Output the [x, y] coordinate of the center of the cell containing the given text.  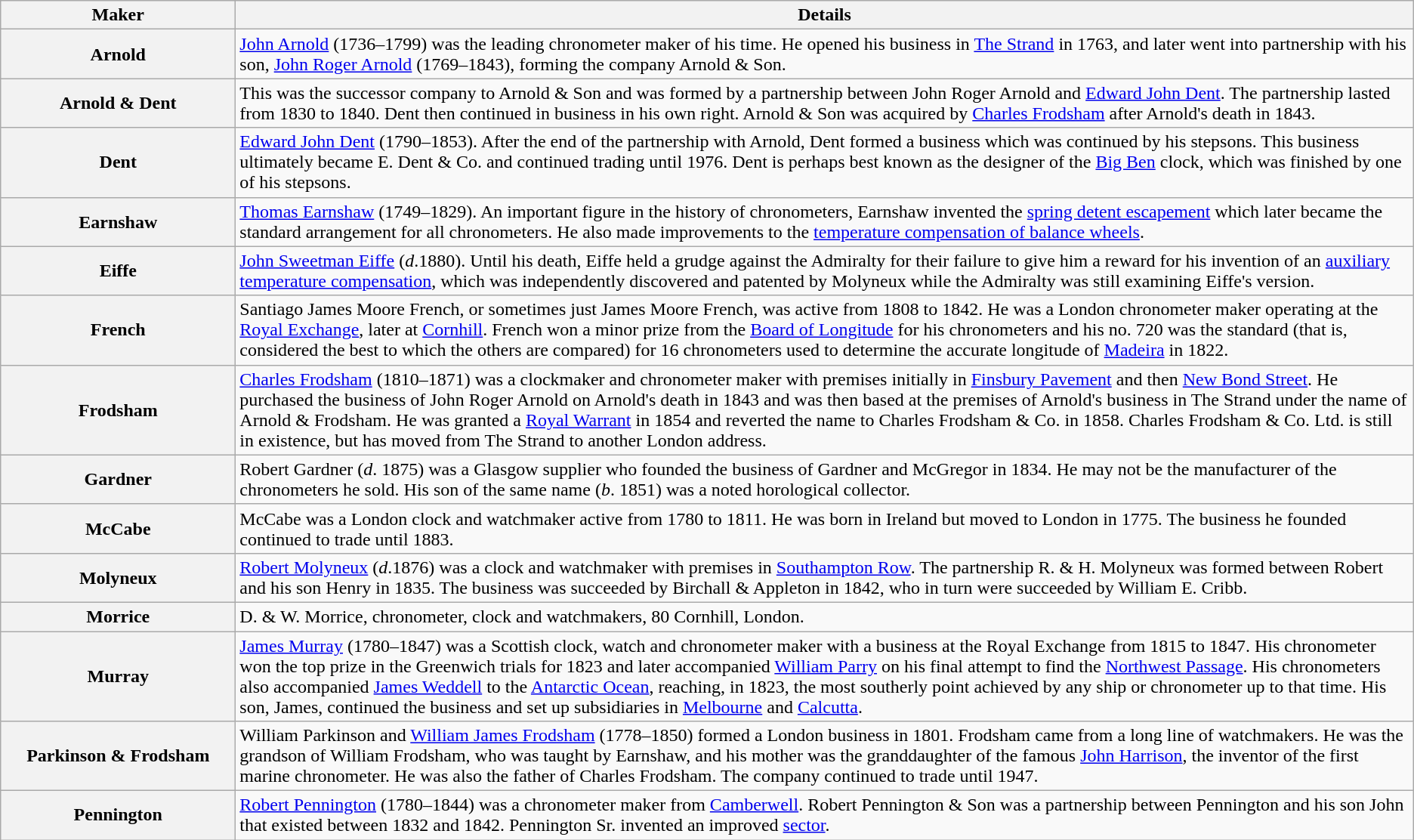
D. & W. Morrice, chronometer, clock and watchmakers, 80 Cornhill, London. [825, 616]
Maker [118, 15]
Pennington [118, 816]
Frodsham [118, 409]
Molyneux [118, 577]
Arnold [118, 54]
Arnold & Dent [118, 103]
McCabe [118, 529]
Dent [118, 162]
Gardner [118, 479]
Details [825, 15]
Eiffe [118, 270]
Morrice [118, 616]
Earnshaw [118, 222]
Parkinson & Frodsham [118, 756]
Murray [118, 677]
French [118, 330]
